Return (X, Y) of the center of cell containing provided text 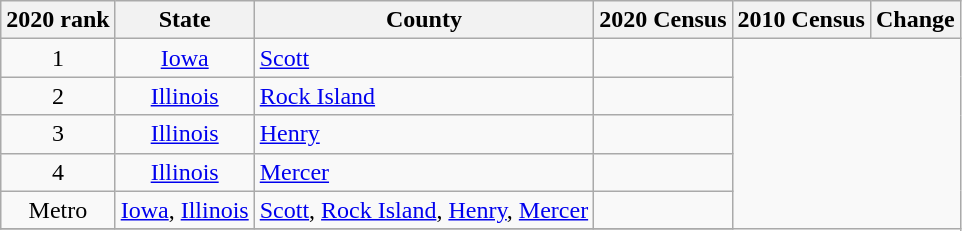
County (424, 20)
Henry (424, 134)
Rock Island (424, 96)
Change (915, 20)
Metro (58, 210)
1 (58, 58)
State (184, 20)
Scott (424, 58)
2010 Census (801, 20)
Iowa (184, 58)
Scott, Rock Island, Henry, Mercer (424, 210)
2 (58, 96)
Mercer (424, 172)
2020 rank (58, 20)
3 (58, 134)
2020 Census (663, 20)
4 (58, 172)
Iowa, Illinois (184, 210)
